From the cell containing the given text, extract its center point as (x, y) coordinate. 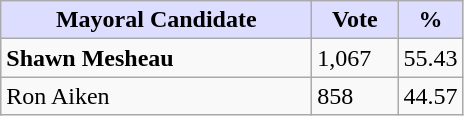
Shawn Mesheau (156, 58)
55.43 (430, 58)
858 (355, 96)
% (430, 20)
Vote (355, 20)
1,067 (355, 58)
44.57 (430, 96)
Ron Aiken (156, 96)
Mayoral Candidate (156, 20)
